Scan for the cell matching the given text and deliver its [X, Y] coordinate at center. 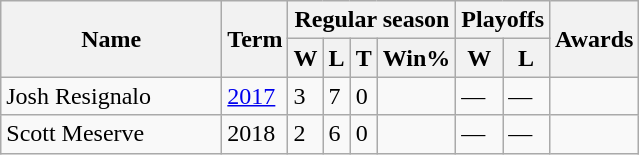
Playoffs [503, 20]
T [364, 58]
Awards [594, 39]
2018 [255, 134]
6 [336, 134]
Regular season [372, 20]
Term [255, 39]
2 [306, 134]
2017 [255, 96]
Josh Resignalo [112, 96]
Name [112, 39]
Win% [416, 58]
7 [336, 96]
3 [306, 96]
Scott Meserve [112, 134]
